Extract the (X, Y) coordinate from the center of the cell holding the provided text.  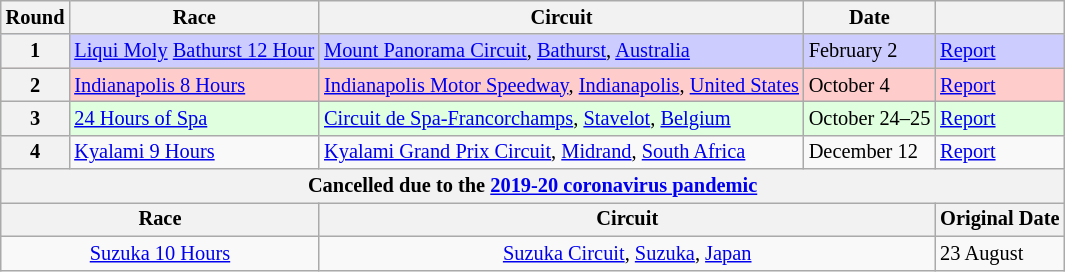
Indianapolis 8 Hours (194, 85)
23 August (1000, 253)
Original Date (1000, 219)
Indianapolis Motor Speedway, Indianapolis, United States (562, 85)
Suzuka Circuit, Suzuka, Japan (627, 253)
Liqui Moly Bathurst 12 Hour (194, 51)
Circuit de Spa-Francorchamps, Stavelot, Belgium (562, 118)
December 12 (870, 152)
Cancelled due to the 2019-20 coronavirus pandemic (533, 186)
1 (36, 51)
Date (870, 17)
February 2 (870, 51)
Round (36, 17)
Kyalami 9 Hours (194, 152)
October 4 (870, 85)
Suzuka 10 Hours (160, 253)
3 (36, 118)
2 (36, 85)
October 24–25 (870, 118)
4 (36, 152)
Kyalami Grand Prix Circuit, Midrand, South Africa (562, 152)
Mount Panorama Circuit, Bathurst, Australia (562, 51)
24 Hours of Spa (194, 118)
